Return the (x, y) coordinate for the center point of the cell that contains the specified text.  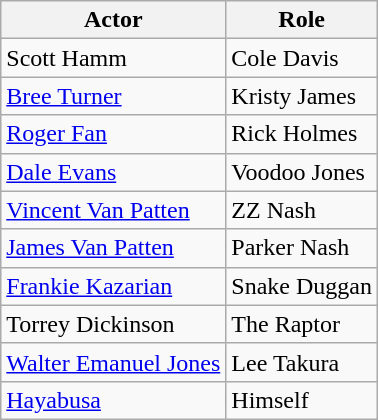
Cole Davis (302, 58)
The Raptor (302, 324)
Scott Hamm (114, 58)
Dale Evans (114, 172)
Vincent Van Patten (114, 210)
Bree Turner (114, 96)
Role (302, 20)
Hayabusa (114, 400)
Parker Nash (302, 248)
ZZ Nash (302, 210)
Roger Fan (114, 134)
Actor (114, 20)
Snake Duggan (302, 286)
Lee Takura (302, 362)
Voodoo Jones (302, 172)
James Van Patten (114, 248)
Walter Emanuel Jones (114, 362)
Himself (302, 400)
Rick Holmes (302, 134)
Kristy James (302, 96)
Torrey Dickinson (114, 324)
Frankie Kazarian (114, 286)
